Locate the cell with the specified text and output its (x, y) center coordinate. 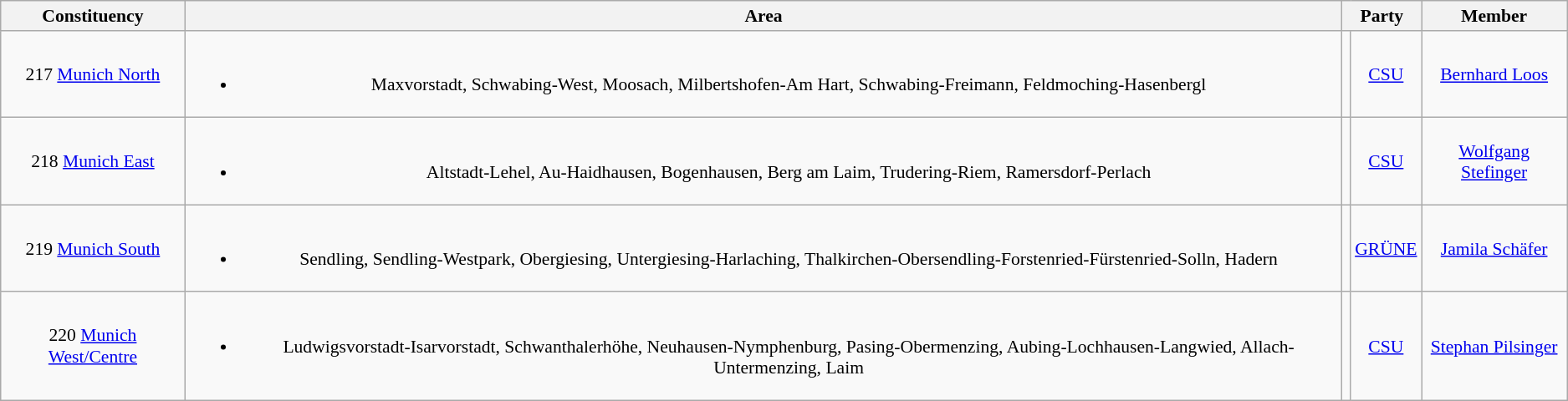
Constituency (93, 16)
Area (764, 16)
Wolfgang Stefinger (1494, 161)
218 Munich East (93, 161)
Bernhard Loos (1494, 74)
219 Munich South (93, 248)
Ludwigsvorstadt-Isarvorstadt, Schwanthalerhöhe, Neuhausen-Nymphenburg, Pasing-Obermenzing, Aubing-Lochhausen-Langwied, Allach-Untermenzing, Laim (764, 347)
217 Munich North (93, 74)
Altstadt-Lehel, Au-Haidhausen, Bogenhausen, Berg am Laim, Trudering-Riem, Ramersdorf-Perlach (764, 161)
Jamila Schäfer (1494, 248)
Stephan Pilsinger (1494, 347)
Sendling, Sendling-Westpark, Obergiesing, Untergiesing-Harlaching, Thalkirchen-Obersendling-Forstenried-Fürstenried-Solln, Hadern (764, 248)
Maxvorstadt, Schwabing-West, Moosach, Milbertshofen-Am Hart, Schwabing-Freimann, Feldmoching-Hasenbergl (764, 74)
Party (1382, 16)
Member (1494, 16)
220 Munich West/Centre (93, 347)
GRÜNE (1386, 248)
